Determine the [X, Y] coordinate at the center of the cell enclosing the given text.  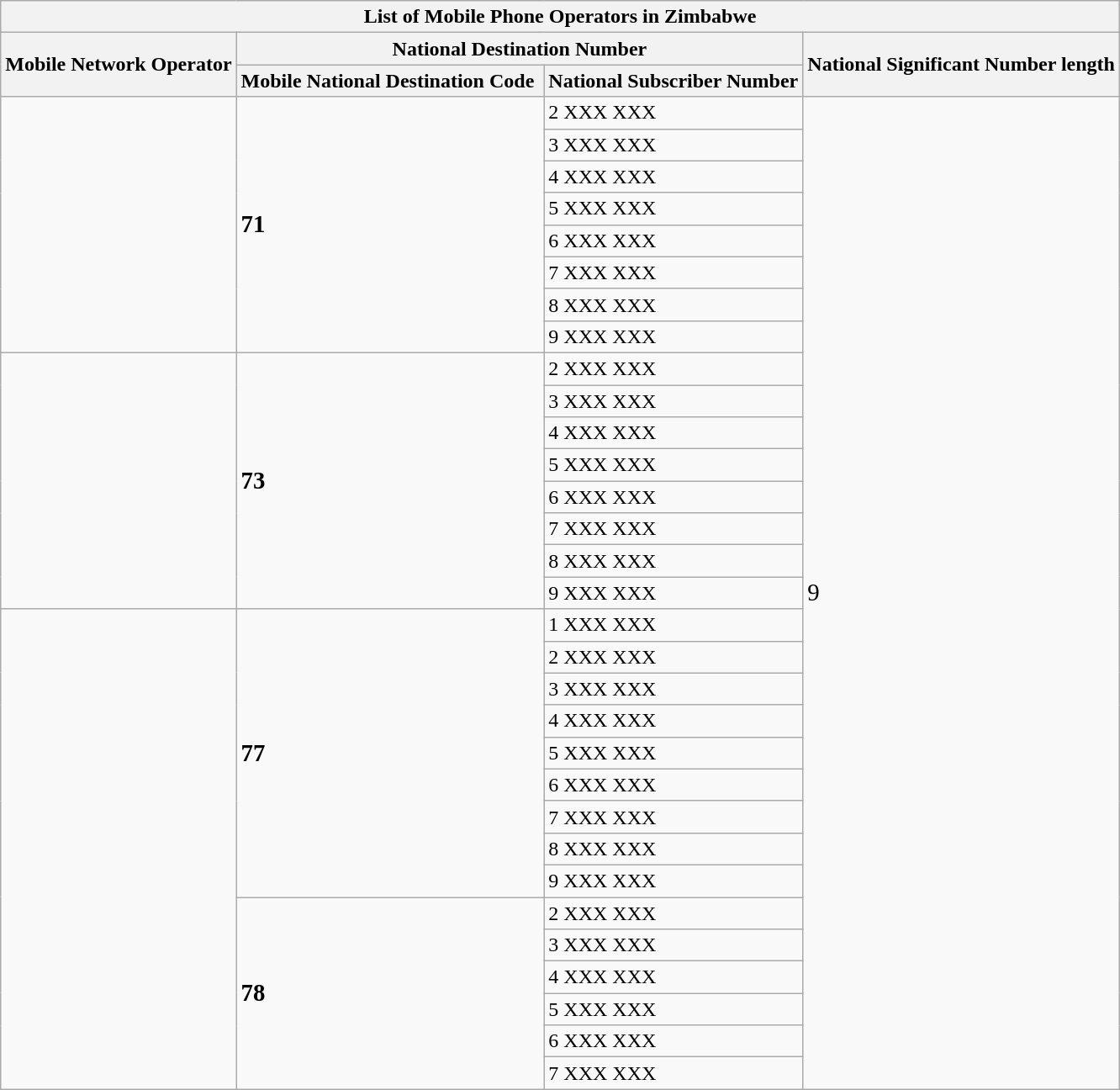
73 [390, 480]
Mobile Network Operator [119, 65]
Mobile National Destination Code [390, 81]
78 [390, 992]
National Destination Number [520, 49]
National Subscriber Number [674, 81]
List of Mobile Phone Operators in Zimbabwe [560, 17]
77 [390, 754]
9 [962, 593]
1 XXX XXX [674, 625]
71 [390, 225]
National Significant Number length [962, 65]
